Return the (X, Y) coordinate for the center point of the cell that contains the specified text.  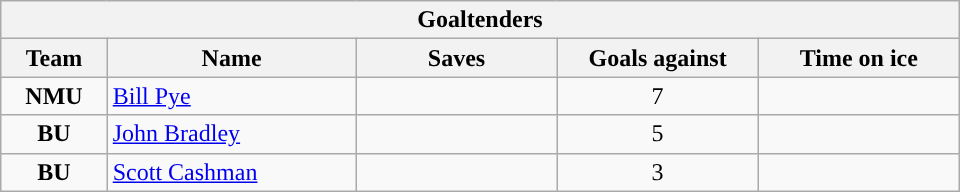
Scott Cashman (232, 172)
Saves (456, 58)
Team (54, 58)
Time on ice (858, 58)
NMU (54, 96)
Goals against (658, 58)
5 (658, 134)
Name (232, 58)
7 (658, 96)
Bill Pye (232, 96)
3 (658, 172)
Goaltenders (480, 20)
John Bradley (232, 134)
